Extract the [x, y] coordinate from the center of the cell holding the provided text.  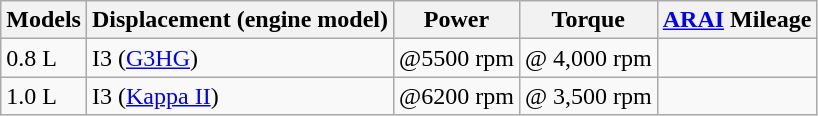
@6200 rpm [457, 96]
Displacement (engine model) [240, 20]
ARAI Mileage [737, 20]
@ 3,500 rpm [588, 96]
Power [457, 20]
I3 (Kappa II) [240, 96]
0.8 L [44, 58]
@5500 rpm [457, 58]
I3 (G3HG) [240, 58]
Models [44, 20]
1.0 L [44, 96]
Torque [588, 20]
@ 4,000 rpm [588, 58]
